Return the (x, y) coordinate for the center point of the cell that contains the specified text.  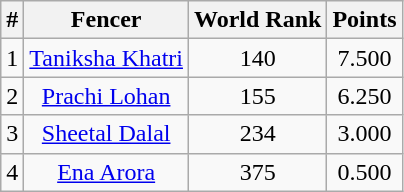
# (12, 20)
155 (257, 96)
234 (257, 134)
Sheetal Dalal (106, 134)
6.250 (364, 96)
4 (12, 172)
Points (364, 20)
Prachi Lohan (106, 96)
0.500 (364, 172)
Fencer (106, 20)
3.000 (364, 134)
375 (257, 172)
Ena Arora (106, 172)
World Rank (257, 20)
3 (12, 134)
7.500 (364, 58)
1 (12, 58)
2 (12, 96)
Taniksha Khatri (106, 58)
140 (257, 58)
